Return the (X, Y) coordinate for the center point of the cell that contains the specified text.  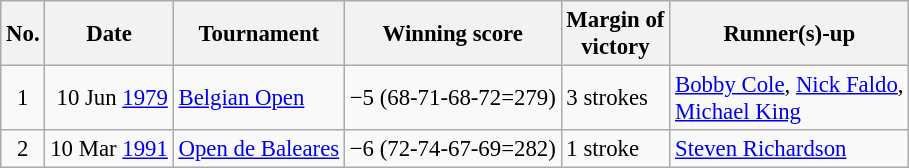
Belgian Open (258, 98)
Open de Baleares (258, 149)
1 stroke (616, 149)
Winning score (452, 34)
No. (23, 34)
2 (23, 149)
Runner(s)-up (790, 34)
Bobby Cole, Nick Faldo, Michael King (790, 98)
Tournament (258, 34)
10 Mar 1991 (109, 149)
Date (109, 34)
10 Jun 1979 (109, 98)
Margin ofvictory (616, 34)
Steven Richardson (790, 149)
1 (23, 98)
−6 (72-74-67-69=282) (452, 149)
−5 (68-71-68-72=279) (452, 98)
3 strokes (616, 98)
